Provide the [x, y] coordinate of the cell's center where the given text is located.  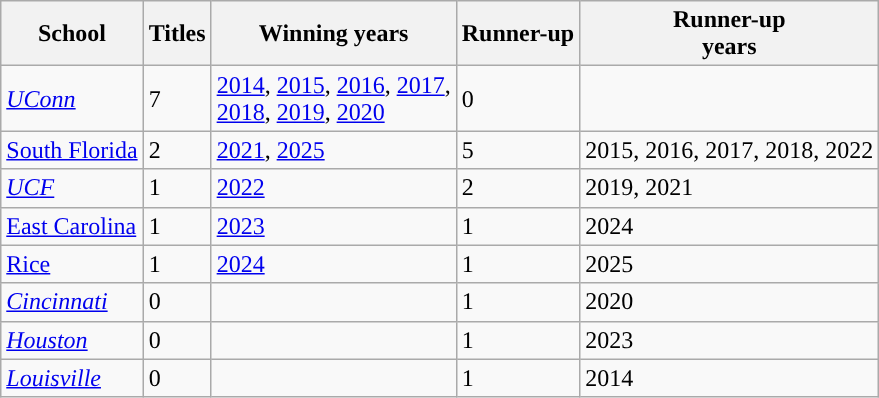
Houston [72, 340]
2014, 2015, 2016, 2017,2018, 2019, 2020 [334, 98]
2021, 2025 [334, 150]
2015, 2016, 2017, 2018, 2022 [730, 150]
2019, 2021 [730, 188]
UCF [72, 188]
2020 [730, 302]
Runner-upyears [730, 34]
Louisville [72, 378]
Titles [177, 34]
2025 [730, 264]
Runner-up [518, 34]
Winning years [334, 34]
7 [177, 98]
School [72, 34]
Rice [72, 264]
UConn [72, 98]
Cincinnati [72, 302]
2014 [730, 378]
East Carolina [72, 226]
5 [518, 150]
2022 [334, 188]
South Florida [72, 150]
